Provide the [X, Y] coordinate of the cell's center where the given text is located.  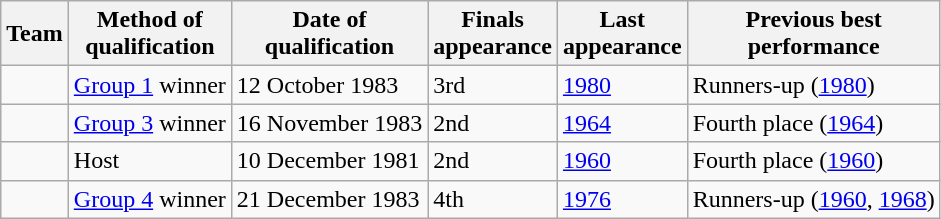
Previous bestperformance [814, 34]
Finalsappearance [493, 34]
Group 1 winner [150, 85]
Team [35, 34]
Date ofqualification [329, 34]
21 December 1983 [329, 199]
Host [150, 161]
Group 3 winner [150, 123]
1960 [622, 161]
Group 4 winner [150, 199]
Runners-up (1960, 1968) [814, 199]
1964 [622, 123]
Runners-up (1980) [814, 85]
12 October 1983 [329, 85]
Method ofqualification [150, 34]
1980 [622, 85]
10 December 1981 [329, 161]
4th [493, 199]
Fourth place (1964) [814, 123]
1976 [622, 199]
Fourth place (1960) [814, 161]
3rd [493, 85]
16 November 1983 [329, 123]
Lastappearance [622, 34]
